Find where the given text appears and provide that cell's center as [x, y] coordinate. 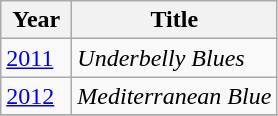
Mediterranean Blue [174, 96]
2012 [36, 96]
Title [174, 20]
2011 [36, 58]
Year [36, 20]
Underbelly Blues [174, 58]
